Return the (x, y) coordinate for the center point of the cell that contains the specified text.  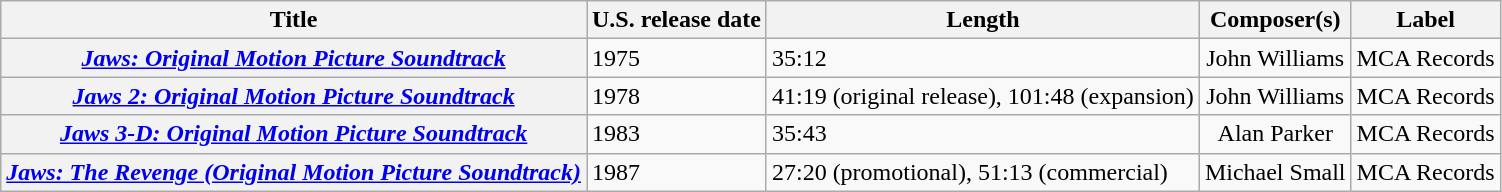
Jaws: The Revenge (Original Motion Picture Soundtrack) (294, 172)
1983 (676, 134)
1975 (676, 58)
Title (294, 20)
1978 (676, 96)
1987 (676, 172)
Michael Small (1275, 172)
Jaws: Original Motion Picture Soundtrack (294, 58)
41:19 (original release), 101:48 (expansion) (982, 96)
Length (982, 20)
27:20 (promotional), 51:13 (commercial) (982, 172)
Jaws 3-D: Original Motion Picture Soundtrack (294, 134)
Composer(s) (1275, 20)
U.S. release date (676, 20)
Jaws 2: Original Motion Picture Soundtrack (294, 96)
Alan Parker (1275, 134)
35:12 (982, 58)
Label (1426, 20)
35:43 (982, 134)
